Output the (X, Y) coordinate of the center of the cell containing the given text.  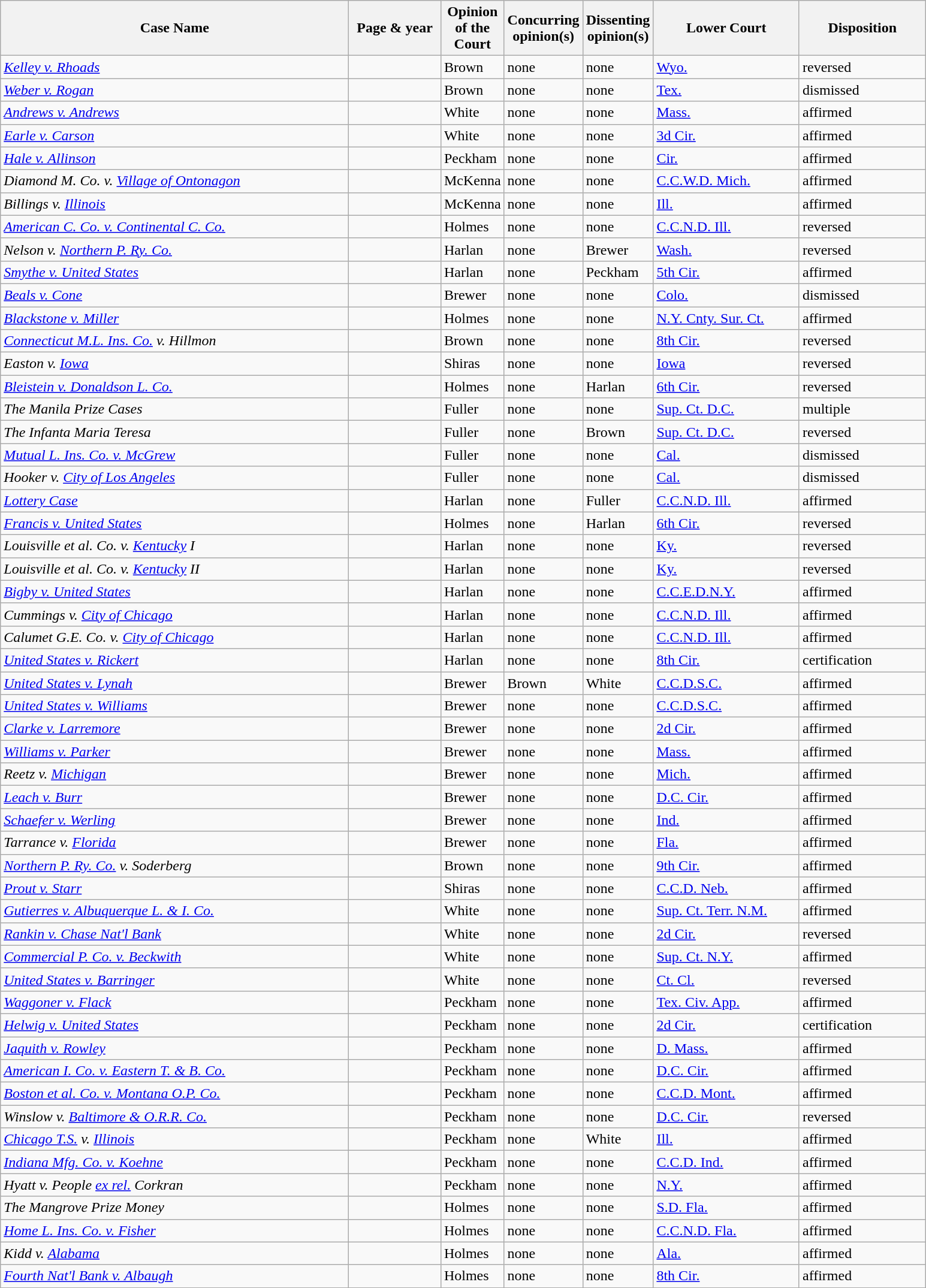
Cummings v. City of Chicago (175, 614)
Waggoner v. Flack (175, 1002)
5th Cir. (726, 272)
C.C.W.D. Mich. (726, 181)
Easton v. Iowa (175, 364)
United States v. Barringer (175, 979)
Reetz v. Michigan (175, 774)
3d Cir. (726, 135)
American C. Co. v. Continental C. Co. (175, 227)
Francis v. United States (175, 523)
Sup. Ct. N.Y. (726, 957)
Chicago T.S. v. Illinois (175, 1139)
United States v. Williams (175, 706)
Fourth Nat'l Bank v. Albaugh (175, 1276)
C.C.E.D.N.Y. (726, 592)
Sup. Ct. Terr. N.M. (726, 911)
Diamond M. Co. v. Village of Ontonagon (175, 181)
Boston et al. Co. v. Montana O.P. Co. (175, 1094)
Lottery Case (175, 500)
Fla. (726, 843)
Louisville et al. Co. v. Kentucky I (175, 546)
Calumet G.E. Co. v. City of Chicago (175, 637)
Prout v. Starr (175, 888)
Hooker v. City of Los Angeles (175, 478)
Connecticut M.L. Ins. Co. v. Hillmon (175, 341)
Winslow v. Baltimore & O.R.R. Co. (175, 1117)
Kidd v. Alabama (175, 1253)
Williams v. Parker (175, 752)
Clarke v. Larremore (175, 729)
The Mangrove Prize Money (175, 1208)
Nelson v. Northern P. Ry. Co. (175, 249)
Louisville et al. Co. v. Kentucky II (175, 569)
Mutual L. Ins. Co. v. McGrew (175, 455)
Gutierres v. Albuquerque L. & I. Co. (175, 911)
Helwig v. United States (175, 1025)
Concurring opinion(s) (543, 28)
Wash. (726, 249)
Wyo. (726, 67)
9th Cir. (726, 865)
Beals v. Cone (175, 295)
Tex. (726, 90)
Colo. (726, 295)
Earle v. Carson (175, 135)
Ala. (726, 1253)
Schaefer v. Werling (175, 820)
Disposition (862, 28)
Leach v. Burr (175, 797)
Rankin v. Chase Nat'l Bank (175, 934)
Blackstone v. Miller (175, 318)
Dissenting opinion(s) (618, 28)
N.Y. (726, 1185)
Lower Court (726, 28)
C.C.N.D. Fla. (726, 1230)
Hale v. Allinson (175, 158)
Bleistein v. Donaldson L. Co. (175, 387)
S.D. Fla. (726, 1208)
Tarrance v. Florida (175, 843)
Bigby v. United States (175, 592)
Opinion of the Court (472, 28)
United States v. Lynah (175, 683)
D. Mass. (726, 1048)
C.C.D. Neb. (726, 888)
Ct. Cl. (726, 979)
C.C.D. Ind. (726, 1162)
Weber v. Rogan (175, 90)
Ind. (726, 820)
United States v. Rickert (175, 660)
Hyatt v. People ex rel. Corkran (175, 1185)
multiple (862, 409)
Andrews v. Andrews (175, 113)
Indiana Mfg. Co. v. Koehne (175, 1162)
Tex. Civ. App. (726, 1002)
Kelley v. Rhoads (175, 67)
Mich. (726, 774)
Smythe v. United States (175, 272)
Jaquith v. Rowley (175, 1048)
Iowa (726, 364)
C.C.D. Mont. (726, 1094)
Home L. Ins. Co. v. Fisher (175, 1230)
Northern P. Ry. Co. v. Soderberg (175, 865)
American I. Co. v. Eastern T. & B. Co. (175, 1071)
Cir. (726, 158)
The Infanta Maria Teresa (175, 432)
Billings v. Illinois (175, 204)
Page & year (395, 28)
Commercial P. Co. v. Beckwith (175, 957)
Case Name (175, 28)
N.Y. Cnty. Sur. Ct. (726, 318)
The Manila Prize Cases (175, 409)
